From the cell containing the given text, extract its center point as [x, y] coordinate. 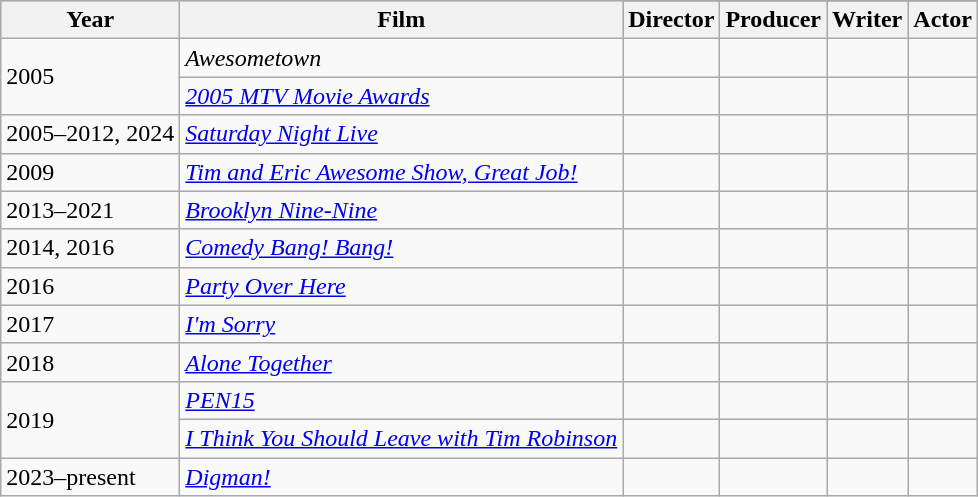
2009 [90, 172]
2005 [90, 77]
I Think You Should Leave with Tim Robinson [402, 438]
Producer [774, 20]
2005 MTV Movie Awards [402, 96]
Awesometown [402, 58]
Comedy Bang! Bang! [402, 248]
Tim and Eric Awesome Show, Great Job! [402, 172]
2019 [90, 419]
Year [90, 20]
2014, 2016 [90, 248]
Writer [868, 20]
Brooklyn Nine-Nine [402, 210]
I'm Sorry [402, 324]
Saturday Night Live [402, 134]
Party Over Here [402, 286]
Director [672, 20]
PEN15 [402, 400]
Actor [943, 20]
Alone Together [402, 362]
Film [402, 20]
2005–2012, 2024 [90, 134]
2016 [90, 286]
2023–present [90, 477]
2017 [90, 324]
2018 [90, 362]
2013–2021 [90, 210]
Digman! [402, 477]
